Capture the cell that displays the provided text and extract its (X, Y) central coordinate. 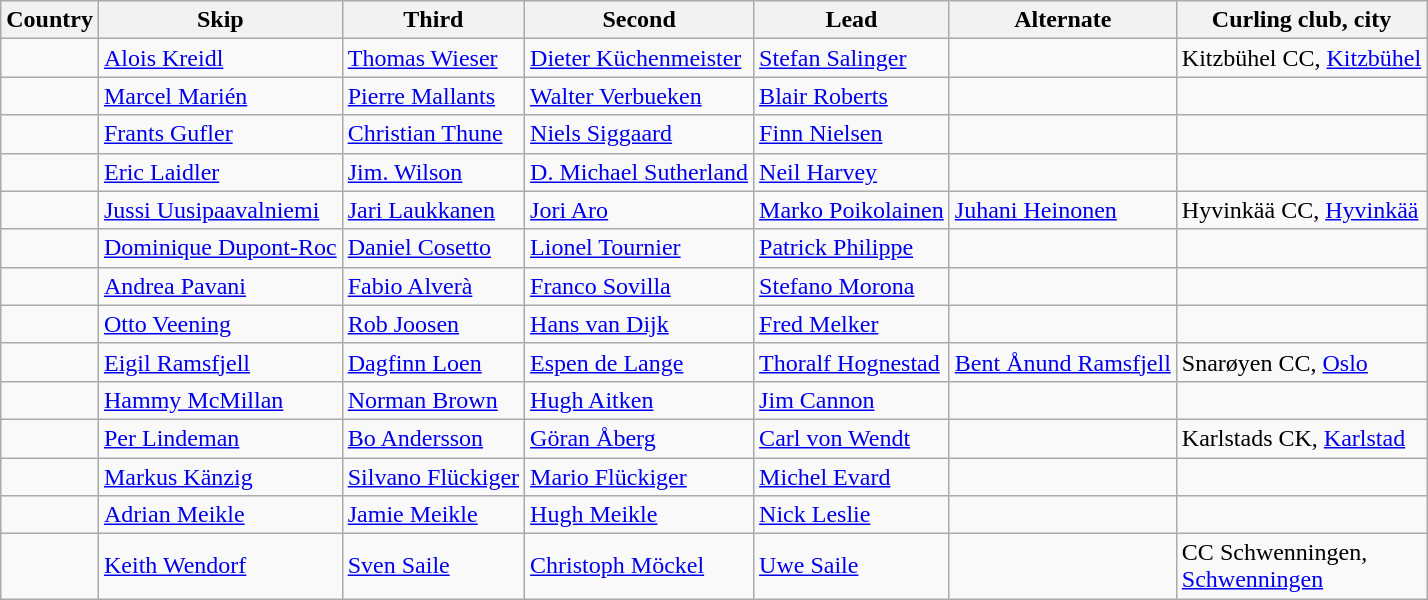
Lead (852, 20)
Kitzbühel CC, Kitzbühel (1301, 58)
Stefano Morona (852, 286)
Neil Harvey (852, 172)
Frants Gufler (220, 134)
Dagfinn Loen (433, 362)
Fred Melker (852, 324)
Andrea Pavani (220, 286)
Mario Flückiger (640, 477)
Nick Leslie (852, 515)
Patrick Philippe (852, 248)
Christoph Möckel (640, 566)
Finn Nielsen (852, 134)
Franco Sovilla (640, 286)
Jori Aro (640, 210)
Bent Ånund Ramsfjell (1062, 362)
Eigil Ramsfjell (220, 362)
Niels Siggaard (640, 134)
Uwe Saile (852, 566)
Fabio Alverà (433, 286)
Curling club, city (1301, 20)
Carl von Wendt (852, 438)
D. Michael Sutherland (640, 172)
Hugh Aitken (640, 400)
Hyvinkää CC, Hyvinkää (1301, 210)
Walter Verbueken (640, 96)
Karlstads CK, Karlstad (1301, 438)
Alois Kreidl (220, 58)
Pierre Mallants (433, 96)
Alternate (1062, 20)
Silvano Flückiger (433, 477)
Rob Joosen (433, 324)
Thoralf Hognestad (852, 362)
Dieter Küchenmeister (640, 58)
Juhani Heinonen (1062, 210)
Jim. Wilson (433, 172)
Christian Thune (433, 134)
Marcel Marién (220, 96)
Michel Evard (852, 477)
Jamie Meikle (433, 515)
Lionel Tournier (640, 248)
Norman Brown (433, 400)
Adrian Meikle (220, 515)
Stefan Salinger (852, 58)
Per Lindeman (220, 438)
Jussi Uusipaavalniemi (220, 210)
Second (640, 20)
Thomas Wieser (433, 58)
Otto Veening (220, 324)
Third (433, 20)
Hugh Meikle (640, 515)
Hans van Dijk (640, 324)
Bo Andersson (433, 438)
Blair Roberts (852, 96)
Hammy McMillan (220, 400)
Dominique Dupont-Roc (220, 248)
Skip (220, 20)
Snarøyen CC, Oslo (1301, 362)
Keith Wendorf (220, 566)
Marko Poikolainen (852, 210)
Country (50, 20)
Daniel Cosetto (433, 248)
Markus Känzig (220, 477)
Sven Saile (433, 566)
Göran Åberg (640, 438)
Eric Laidler (220, 172)
CC Schwenningen,Schwenningen (1301, 566)
Jari Laukkanen (433, 210)
Espen de Lange (640, 362)
Jim Cannon (852, 400)
